Detect which cell encompasses the target text, then output its (X, Y) center coordinate. 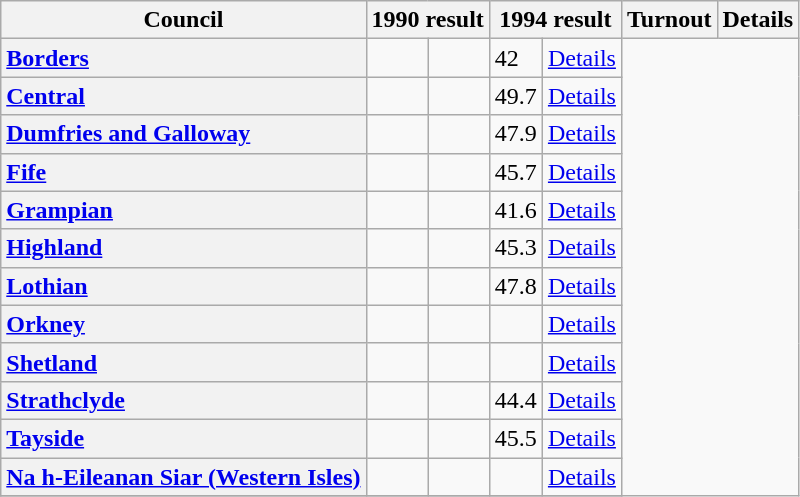
Orkney (184, 324)
Borders (184, 58)
Fife (184, 172)
Dumfries and Galloway (184, 134)
47.8 (516, 286)
Grampian (184, 210)
45.3 (516, 248)
Tayside (184, 438)
41.6 (516, 210)
Lothian (184, 286)
Shetland (184, 362)
1990 result (428, 20)
44.4 (516, 400)
45.5 (516, 438)
Strathclyde (184, 400)
Council (184, 20)
Highland (184, 248)
Turnout (669, 20)
45.7 (516, 172)
Central (184, 96)
42 (516, 58)
47.9 (516, 134)
Na h-Eileanan Siar (Western Isles) (184, 477)
1994 result (555, 20)
49.7 (516, 96)
